Pinpoint the cell where the given text exists, returning its [X, Y] midpoint coordinate. 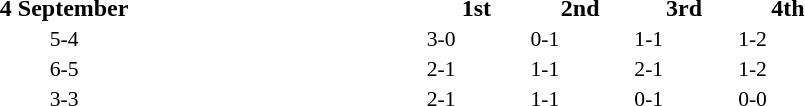
0-1 [580, 39]
3-0 [476, 39]
